Output the [x, y] coordinate of the center of the cell containing the given text.  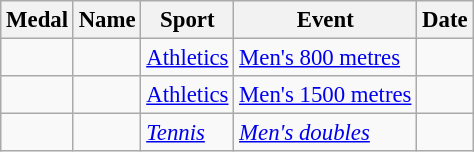
Men's 1500 metres [326, 95]
Date [445, 20]
Men's 800 metres [326, 58]
Medal [38, 20]
Name [107, 20]
Men's doubles [326, 133]
Event [326, 20]
Tennis [188, 133]
Sport [188, 20]
